Return (x, y) of the center of cell containing provided text 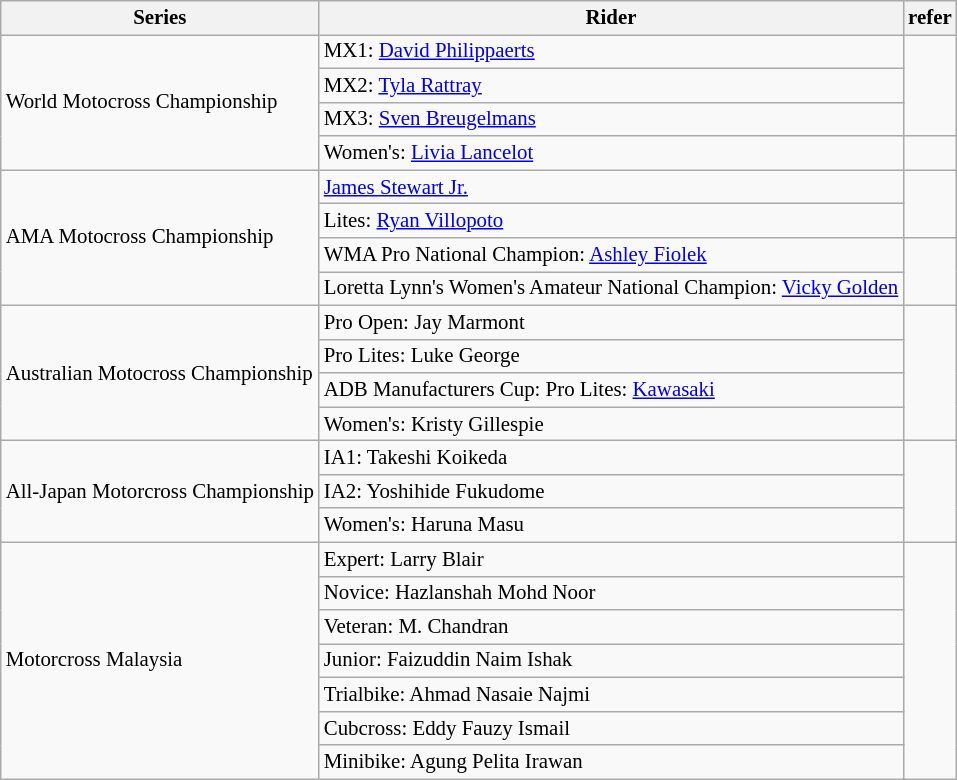
Loretta Lynn's Women's Amateur National Champion: Vicky Golden (611, 288)
Trialbike: Ahmad Nasaie Najmi (611, 695)
Novice: Hazlanshah Mohd Noor (611, 593)
Pro Open: Jay Marmont (611, 322)
Women's: Livia Lancelot (611, 153)
Cubcross: Eddy Fauzy Ismail (611, 728)
Series (160, 18)
Lites: Ryan Villopoto (611, 221)
Motorcross Malaysia (160, 660)
MX3: Sven Breugelmans (611, 119)
Veteran: M. Chandran (611, 627)
AMA Motocross Championship (160, 238)
Women's: Haruna Masu (611, 525)
Minibike: Agung Pelita Irawan (611, 762)
Pro Lites: Luke George (611, 356)
All-Japan Motorcross Championship (160, 492)
refer (930, 18)
WMA Pro National Champion: Ashley Fiolek (611, 255)
Women's: Kristy Gillespie (611, 424)
World Motocross Championship (160, 102)
James Stewart Jr. (611, 187)
IA1: Takeshi Koikeda (611, 458)
IA2: Yoshihide Fukudome (611, 491)
MX1: David Philippaerts (611, 51)
Junior: Faizuddin Naim Ishak (611, 661)
Rider (611, 18)
Australian Motocross Championship (160, 372)
MX2: Tyla Rattray (611, 85)
Expert: Larry Blair (611, 559)
ADB Manufacturers Cup: Pro Lites: Kawasaki (611, 390)
